Capture the cell that displays the provided text and extract its (x, y) central coordinate. 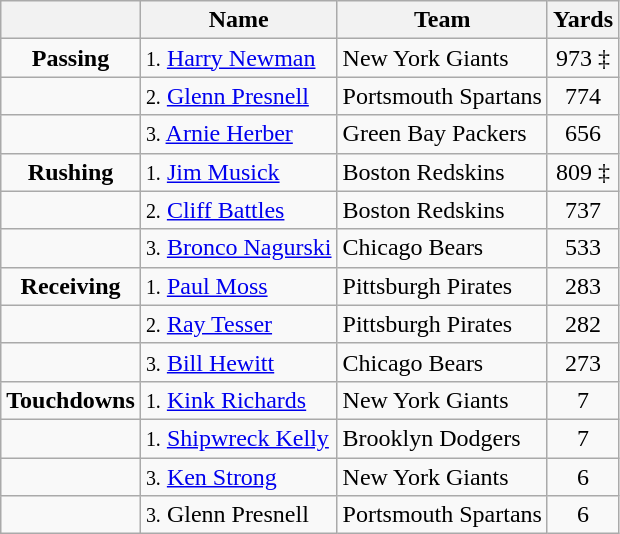
3. Bill Hewitt (238, 362)
774 (582, 96)
3. Ken Strong (238, 477)
Passing (71, 58)
283 (582, 286)
Team (442, 20)
3. Bronco Nagurski (238, 248)
1. Shipwreck Kelly (238, 438)
Yards (582, 20)
Name (238, 20)
Rushing (71, 172)
Touchdowns (71, 400)
273 (582, 362)
3. Arnie Herber (238, 134)
Green Bay Packers (442, 134)
809 ‡ (582, 172)
2. Cliff Battles (238, 210)
Receiving (71, 286)
Brooklyn Dodgers (442, 438)
1. Paul Moss (238, 286)
2. Glenn Presnell (238, 96)
2. Ray Tesser (238, 324)
1. Kink Richards (238, 400)
533 (582, 248)
973 ‡ (582, 58)
3. Glenn Presnell (238, 515)
737 (582, 210)
1. Jim Musick (238, 172)
282 (582, 324)
1. Harry Newman (238, 58)
656 (582, 134)
